Extract the [X, Y] coordinate from the center of the cell holding the provided text.  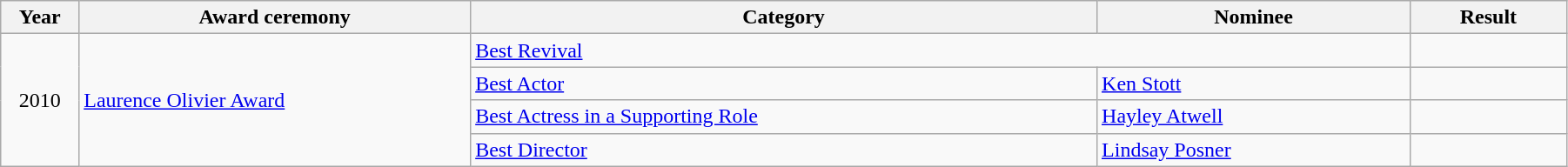
2010 [40, 100]
Best Actor [784, 83]
Hayley Atwell [1254, 117]
Award ceremony [275, 17]
Ken Stott [1254, 83]
Result [1488, 17]
Best Director [784, 150]
Best Actress in a Supporting Role [784, 117]
Nominee [1254, 17]
Year [40, 17]
Laurence Olivier Award [275, 100]
Lindsay Posner [1254, 150]
Best Revival [941, 50]
Category [784, 17]
